Provide the [x, y] coordinate of the cell's center where the given text is located.  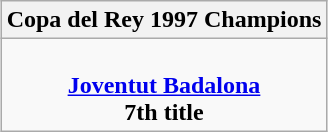
Joventut Badalona 7th title [164, 85]
Copa del Rey 1997 Champions [164, 20]
